Identify which cell holds the provided text, then report its (x, y) central coordinate. 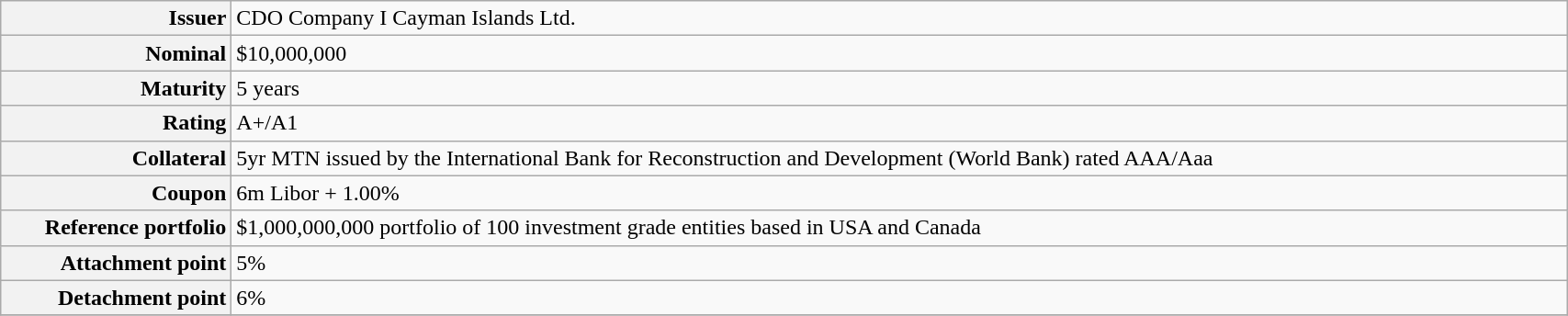
A+/A1 (899, 123)
Attachment point (116, 263)
Collateral (116, 158)
5 years (899, 88)
6% (899, 298)
CDO Company I Cayman Islands Ltd. (899, 18)
$1,000,000,000 portfolio of 100 investment grade entities based in USA and Canada (899, 228)
5yr MTN issued by the International Bank for Reconstruction and Development (World Bank) rated AAA/Aaa (899, 158)
Reference portfolio (116, 228)
Rating (116, 123)
$10,000,000 (899, 53)
5% (899, 263)
6m Libor + 1.00% (899, 193)
Detachment point (116, 298)
Nominal (116, 53)
Coupon (116, 193)
Issuer (116, 18)
Maturity (116, 88)
